Pinpoint the cell where the given text exists, returning its (X, Y) midpoint coordinate. 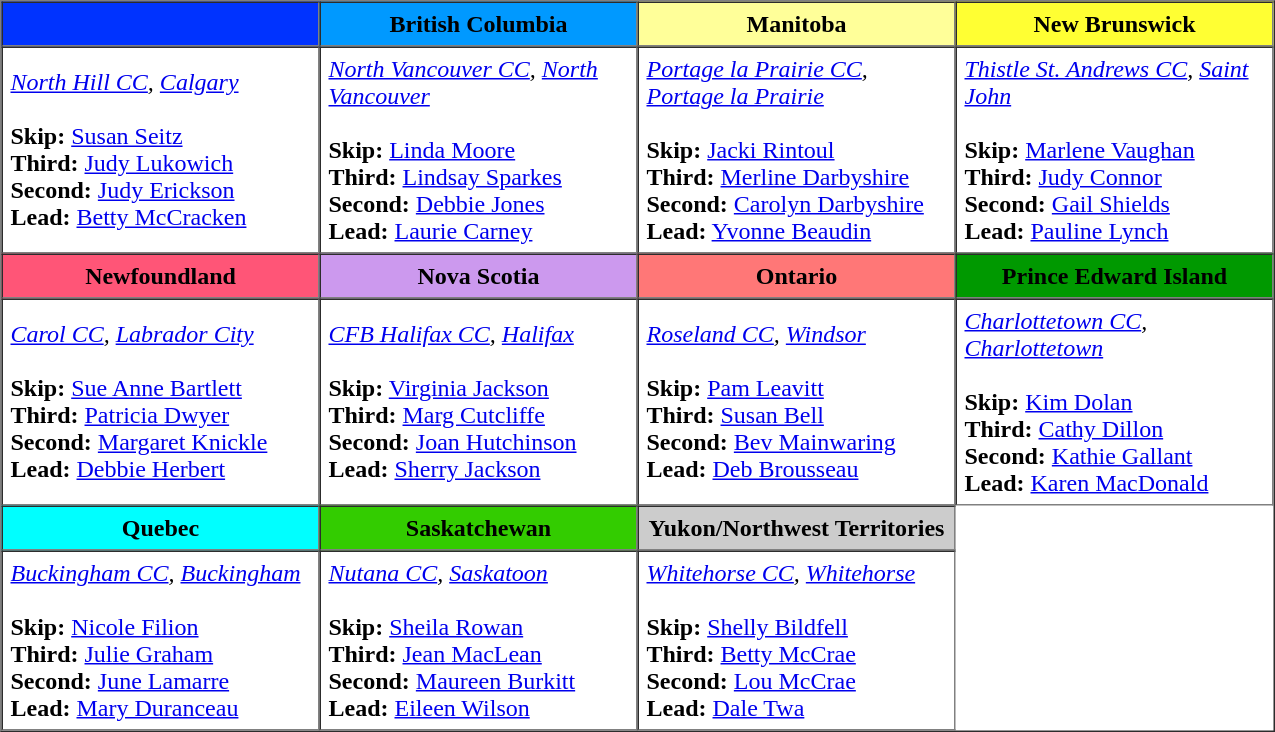
North Hill CC, Calgary Skip: Susan Seitz Third: Judy Lukowich Second: Judy Erickson Lead: Betty McCracken (161, 150)
Whitehorse CC, Whitehorse Skip: Shelly Bildfell Third: Betty McCrae Second: Lou McCrae Lead: Dale Twa (797, 640)
Roseland CC, Windsor Skip: Pam Leavitt Third: Susan Bell Second: Bev Mainwaring Lead: Deb Brousseau (797, 402)
New Brunswick (1115, 24)
Charlottetown CC, Charlottetown Skip: Kim Dolan Third: Cathy Dillon Second: Kathie Gallant Lead: Karen MacDonald (1115, 402)
Yukon/Northwest Territories (797, 528)
CFB Halifax CC, Halifax Skip: Virginia Jackson Third: Marg Cutcliffe Second: Joan Hutchinson Lead: Sherry Jackson (479, 402)
British Columbia (479, 24)
Saskatchewan (479, 528)
Nutana CC, Saskatoon Skip: Sheila Rowan Third: Jean MacLean Second: Maureen Burkitt Lead: Eileen Wilson (479, 640)
Newfoundland (161, 276)
North Vancouver CC, North Vancouver Skip: Linda Moore Third: Lindsay Sparkes Second: Debbie Jones Lead: Laurie Carney (479, 150)
Manitoba (797, 24)
Buckingham CC, Buckingham Skip: Nicole Filion Third: Julie Graham Second: June Lamarre Lead: Mary Duranceau (161, 640)
Thistle St. Andrews CC, Saint John Skip: Marlene Vaughan Third: Judy Connor Second: Gail Shields Lead: Pauline Lynch (1115, 150)
Quebec (161, 528)
Nova Scotia (479, 276)
Ontario (797, 276)
Portage la Prairie CC, Portage la Prairie Skip: Jacki Rintoul Third: Merline Darbyshire Second: Carolyn Darbyshire Lead: Yvonne Beaudin (797, 150)
Carol CC, Labrador City Skip: Sue Anne Bartlett Third: Patricia Dwyer Second: Margaret Knickle Lead: Debbie Herbert (161, 402)
Prince Edward Island (1115, 276)
